Pinpoint the cell where the given text exists, returning its (X, Y) midpoint coordinate. 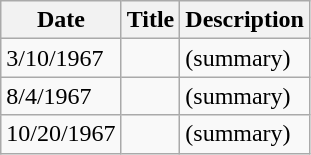
10/20/1967 (61, 134)
Title (150, 20)
8/4/1967 (61, 96)
3/10/1967 (61, 58)
Date (61, 20)
Description (245, 20)
